Detect which cell encompasses the target text, then output its [x, y] center coordinate. 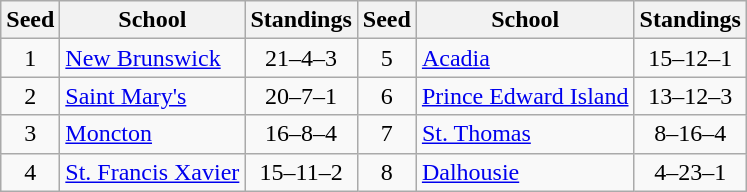
15–11–2 [301, 172]
Saint Mary's [152, 96]
8 [386, 172]
13–12–3 [690, 96]
16–8–4 [301, 134]
20–7–1 [301, 96]
1 [30, 58]
5 [386, 58]
6 [386, 96]
Moncton [152, 134]
2 [30, 96]
3 [30, 134]
St. Thomas [525, 134]
St. Francis Xavier [152, 172]
New Brunswick [152, 58]
21–4–3 [301, 58]
4 [30, 172]
8–16–4 [690, 134]
7 [386, 134]
4–23–1 [690, 172]
15–12–1 [690, 58]
Prince Edward Island [525, 96]
Acadia [525, 58]
Dalhousie [525, 172]
